For the text-containing cell, return its midpoint in (X, Y) coordinate format. 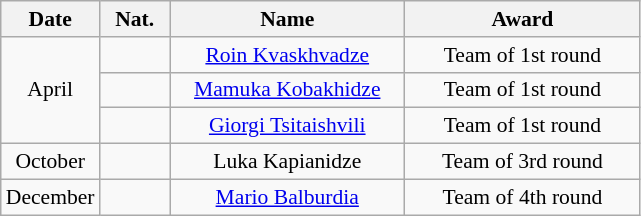
Roin Kvaskhvadze (288, 55)
Team of 4th round (522, 197)
Giorgi Tsitaishvili (288, 126)
Mario Balburdia (288, 197)
Luka Kapianidze (288, 162)
Mamuka Kobakhidze (288, 90)
Name (288, 19)
Nat. (135, 19)
Date (50, 19)
April (50, 90)
December (50, 197)
Award (522, 19)
Team of 3rd round (522, 162)
October (50, 162)
